Find where the given text appears and provide that cell's center as (X, Y) coordinate. 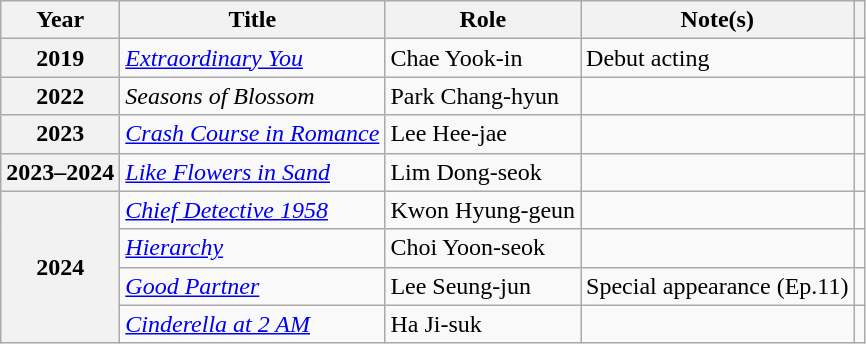
Park Chang-hyun (483, 96)
Cinderella at 2 AM (252, 324)
Crash Course in Romance (252, 134)
Good Partner (252, 286)
Kwon Hyung-geun (483, 210)
Extraordinary You (252, 58)
Seasons of Blossom (252, 96)
Chief Detective 1958 (252, 210)
Chae Yook-in (483, 58)
Year (60, 20)
Ha Ji-suk (483, 324)
Title (252, 20)
2023 (60, 134)
Debut acting (718, 58)
Note(s) (718, 20)
Choi Yoon-seok (483, 248)
Lim Dong-seok (483, 172)
Special appearance (Ep.11) (718, 286)
2022 (60, 96)
Lee Hee-jae (483, 134)
Role (483, 20)
2019 (60, 58)
Like Flowers in Sand (252, 172)
2023–2024 (60, 172)
Lee Seung-jun (483, 286)
Hierarchy (252, 248)
2024 (60, 267)
